Search for the cell housing the specified text and yield its (x, y) center coordinate. 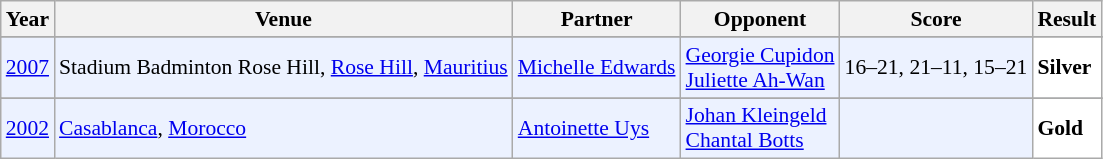
2007 (28, 68)
Michelle Edwards (597, 68)
Georgie Cupidon Juliette Ah-Wan (760, 68)
Casablanca, Morocco (284, 128)
Stadium Badminton Rose Hill, Rose Hill, Mauritius (284, 68)
Venue (284, 19)
Antoinette Uys (597, 128)
Silver (1066, 68)
Johan Kleingeld Chantal Botts (760, 128)
Gold (1066, 128)
Result (1066, 19)
16–21, 21–11, 15–21 (936, 68)
2002 (28, 128)
Partner (597, 19)
Score (936, 19)
Opponent (760, 19)
Year (28, 19)
